Detect which cell encompasses the target text, then output its [X, Y] center coordinate. 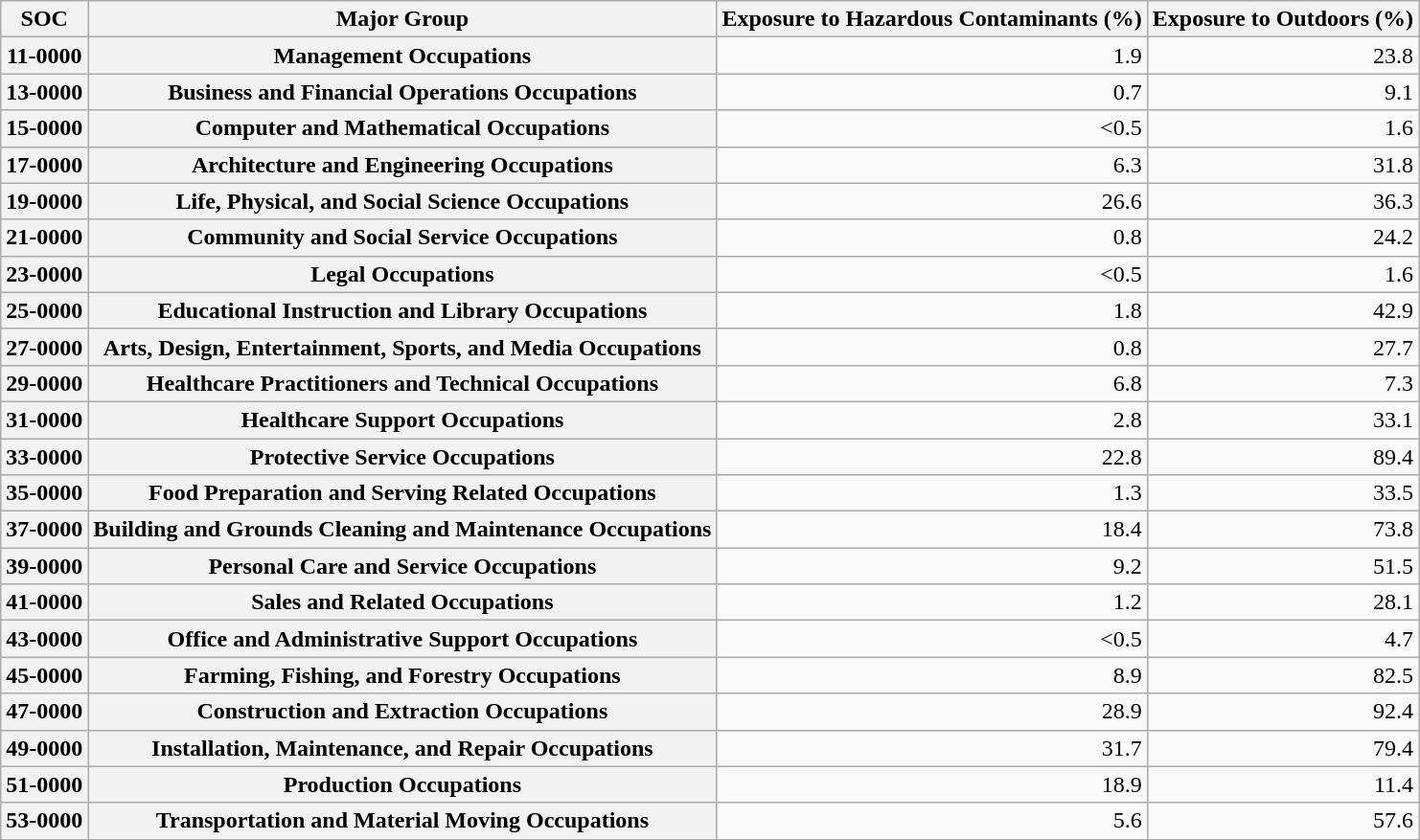
2.8 [931, 420]
28.1 [1282, 602]
41-0000 [44, 602]
49-0000 [44, 748]
Office and Administrative Support Occupations [402, 639]
33.5 [1282, 493]
33-0000 [44, 457]
36.3 [1282, 201]
8.9 [931, 675]
Transportation and Material Moving Occupations [402, 821]
Healthcare Support Occupations [402, 420]
Computer and Mathematical Occupations [402, 128]
45-0000 [44, 675]
43-0000 [44, 639]
Food Preparation and Serving Related Occupations [402, 493]
15-0000 [44, 128]
Installation, Maintenance, and Repair Occupations [402, 748]
73.8 [1282, 530]
28.9 [931, 712]
Sales and Related Occupations [402, 602]
53-0000 [44, 821]
31.8 [1282, 165]
18.4 [931, 530]
27-0000 [44, 347]
6.8 [931, 383]
31-0000 [44, 420]
1.8 [931, 310]
29-0000 [44, 383]
Exposure to Hazardous Contaminants (%) [931, 19]
Personal Care and Service Occupations [402, 566]
4.7 [1282, 639]
1.9 [931, 56]
23.8 [1282, 56]
Legal Occupations [402, 274]
92.4 [1282, 712]
25-0000 [44, 310]
Community and Social Service Occupations [402, 238]
Protective Service Occupations [402, 457]
6.3 [931, 165]
51-0000 [44, 784]
SOC [44, 19]
Management Occupations [402, 56]
Production Occupations [402, 784]
18.9 [931, 784]
21-0000 [44, 238]
Major Group [402, 19]
27.7 [1282, 347]
11.4 [1282, 784]
89.4 [1282, 457]
Farming, Fishing, and Forestry Occupations [402, 675]
Healthcare Practitioners and Technical Occupations [402, 383]
26.6 [931, 201]
7.3 [1282, 383]
19-0000 [44, 201]
Life, Physical, and Social Science Occupations [402, 201]
23-0000 [44, 274]
51.5 [1282, 566]
9.1 [1282, 92]
Building and Grounds Cleaning and Maintenance Occupations [402, 530]
9.2 [931, 566]
1.3 [931, 493]
Exposure to Outdoors (%) [1282, 19]
24.2 [1282, 238]
11-0000 [44, 56]
Business and Financial Operations Occupations [402, 92]
Architecture and Engineering Occupations [402, 165]
17-0000 [44, 165]
31.7 [931, 748]
33.1 [1282, 420]
Arts, Design, Entertainment, Sports, and Media Occupations [402, 347]
47-0000 [44, 712]
22.8 [931, 457]
1.2 [931, 602]
82.5 [1282, 675]
Educational Instruction and Library Occupations [402, 310]
37-0000 [44, 530]
13-0000 [44, 92]
5.6 [931, 821]
57.6 [1282, 821]
42.9 [1282, 310]
35-0000 [44, 493]
39-0000 [44, 566]
0.7 [931, 92]
79.4 [1282, 748]
Construction and Extraction Occupations [402, 712]
